Capture the cell that displays the provided text and extract its [X, Y] central coordinate. 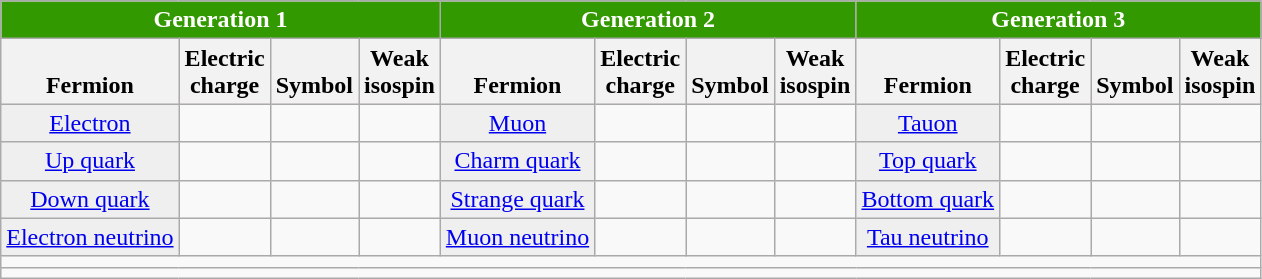
Bottom quark [928, 199]
Top quark [928, 161]
Strange quark [517, 199]
Up quark [90, 161]
Generation 3 [1058, 20]
Muon neutrino [517, 237]
Tau neutrino [928, 237]
Muon [517, 123]
Down quark [90, 199]
Generation 2 [648, 20]
Electron [90, 123]
Generation 1 [221, 20]
Electron neutrino [90, 237]
Charm quark [517, 161]
Tauon [928, 123]
